Find where the given text appears and provide that cell's center as (x, y) coordinate. 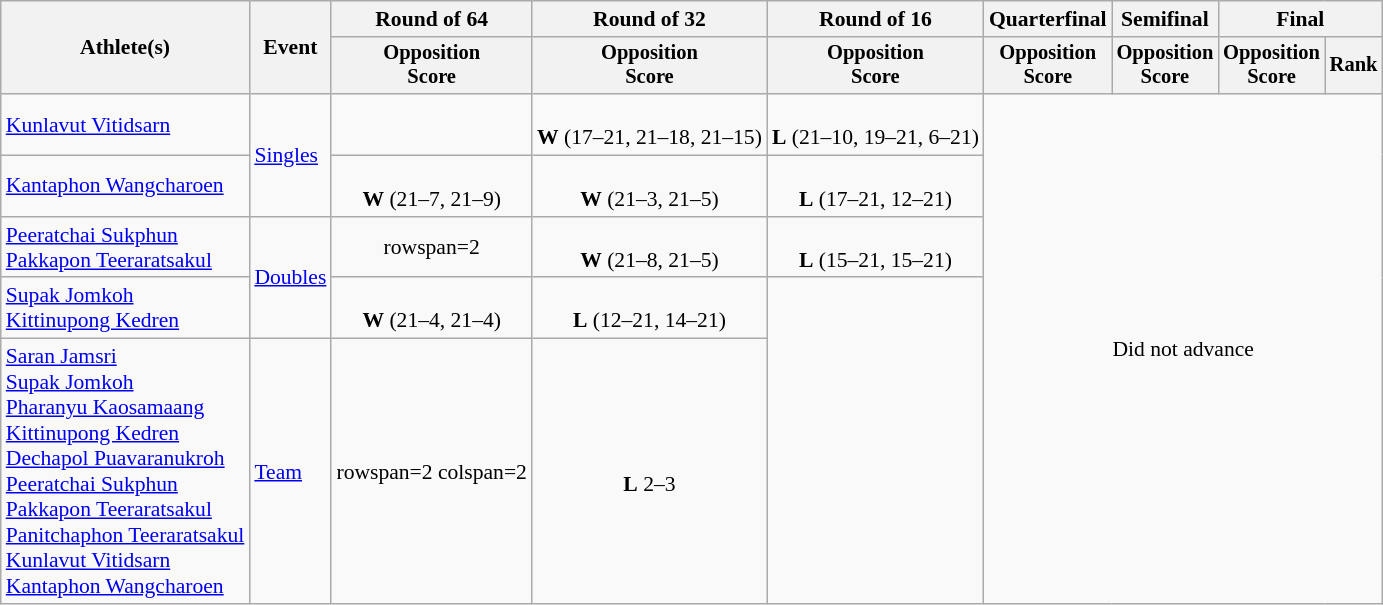
Kunlavut Vitidsarn (126, 124)
Event (290, 48)
L (17–21, 12–21) (876, 186)
W (21–8, 21–5) (650, 248)
L 2–3 (650, 472)
Round of 32 (650, 19)
Doubles (290, 278)
Round of 16 (876, 19)
Final (1300, 19)
Round of 64 (432, 19)
Athlete(s) (126, 48)
rowspan=2 colspan=2 (432, 472)
W (21–3, 21–5) (650, 186)
Rank (1354, 66)
W (21–4, 21–4) (432, 308)
Singles (290, 155)
W (21–7, 21–9) (432, 186)
Peeratchai SukphunPakkapon Teeraratsakul (126, 248)
Team (290, 472)
Did not advance (1183, 349)
Quarterfinal (1048, 19)
L (15–21, 15–21) (876, 248)
Semifinal (1166, 19)
L (12–21, 14–21) (650, 308)
rowspan=2 (432, 248)
Supak JomkohKittinupong Kedren (126, 308)
Kantaphon Wangcharoen (126, 186)
L (21–10, 19–21, 6–21) (876, 124)
W (17–21, 21–18, 21–15) (650, 124)
